Determine the [x, y] coordinate at the center of the cell enclosing the given text.  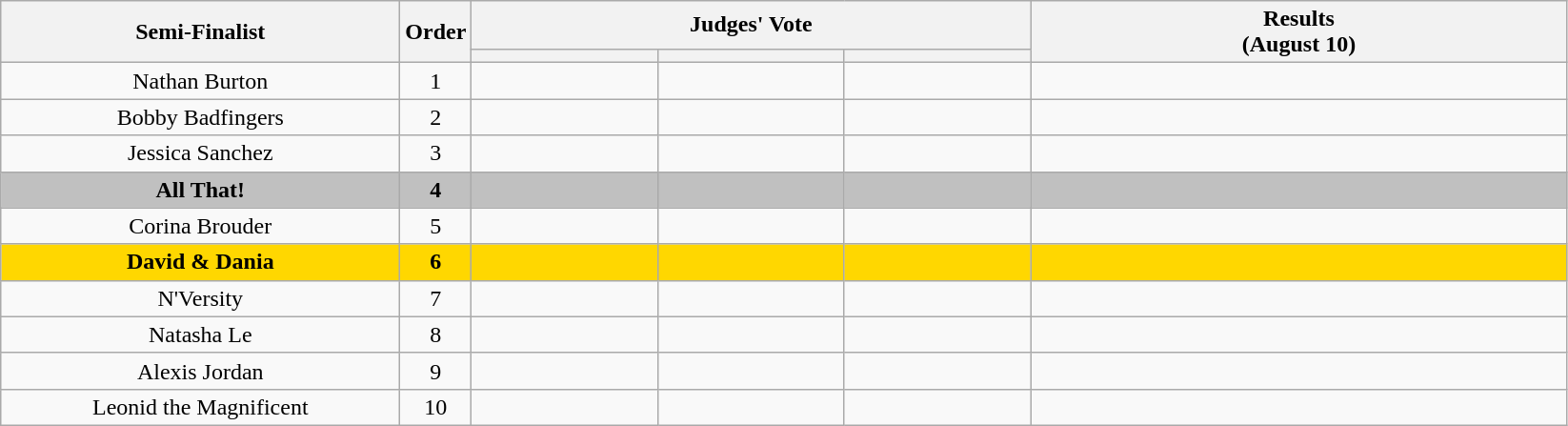
Nathan Burton [200, 81]
Bobby Badfingers [200, 117]
8 [436, 335]
3 [436, 153]
Semi-Finalist [200, 32]
2 [436, 117]
Judges' Vote [751, 25]
All That! [200, 190]
Order [436, 32]
N'Versity [200, 298]
5 [436, 226]
Alexis Jordan [200, 371]
4 [436, 190]
Leonid the Magnificent [200, 407]
Jessica Sanchez [200, 153]
7 [436, 298]
Corina Brouder [200, 226]
6 [436, 262]
Results (August 10) [1299, 32]
10 [436, 407]
1 [436, 81]
9 [436, 371]
Natasha Le [200, 335]
David & Dania [200, 262]
